Capture the cell that displays the provided text and extract its [x, y] central coordinate. 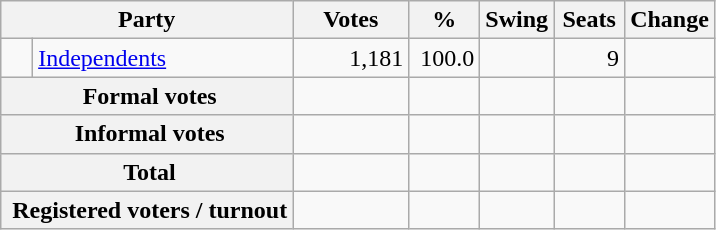
1,181 [351, 58]
Change [670, 20]
Formal votes [147, 96]
Informal votes [147, 134]
Swing [517, 20]
Seats [590, 20]
100.0 [444, 58]
% [444, 20]
Total [147, 172]
Party [147, 20]
Votes [351, 20]
Registered voters / turnout [147, 210]
Independents [163, 58]
9 [590, 58]
